Locate the cell with the specified text and output its (x, y) center coordinate. 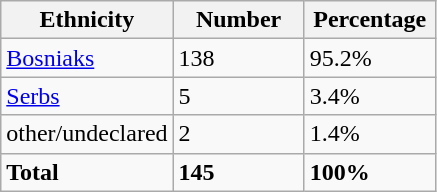
Bosniaks (87, 58)
2 (238, 134)
5 (238, 96)
3.4% (370, 96)
Total (87, 172)
145 (238, 172)
1.4% (370, 134)
Percentage (370, 20)
95.2% (370, 58)
138 (238, 58)
100% (370, 172)
other/undeclared (87, 134)
Serbs (87, 96)
Ethnicity (87, 20)
Number (238, 20)
